Identify which cell holds the provided text, then report its [x, y] central coordinate. 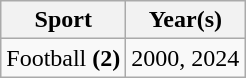
Football (2) [64, 58]
2000, 2024 [186, 58]
Sport [64, 20]
Year(s) [186, 20]
